Capture the cell that displays the provided text and extract its (X, Y) central coordinate. 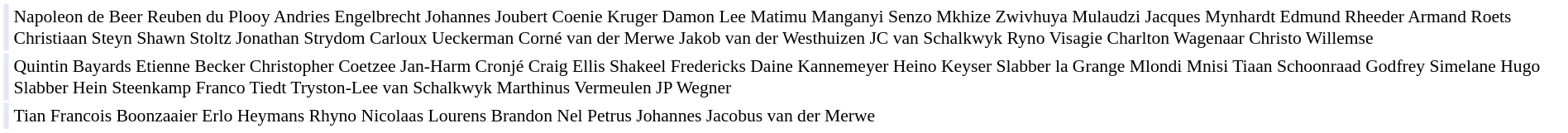
Tian Francois Boonzaaier Erlo Heymans Rhyno Nicolaas Lourens Brandon Nel Petrus Johannes Jacobus van der Merwe (788, 116)
